Identify which cell holds the provided text, then report its [X, Y] central coordinate. 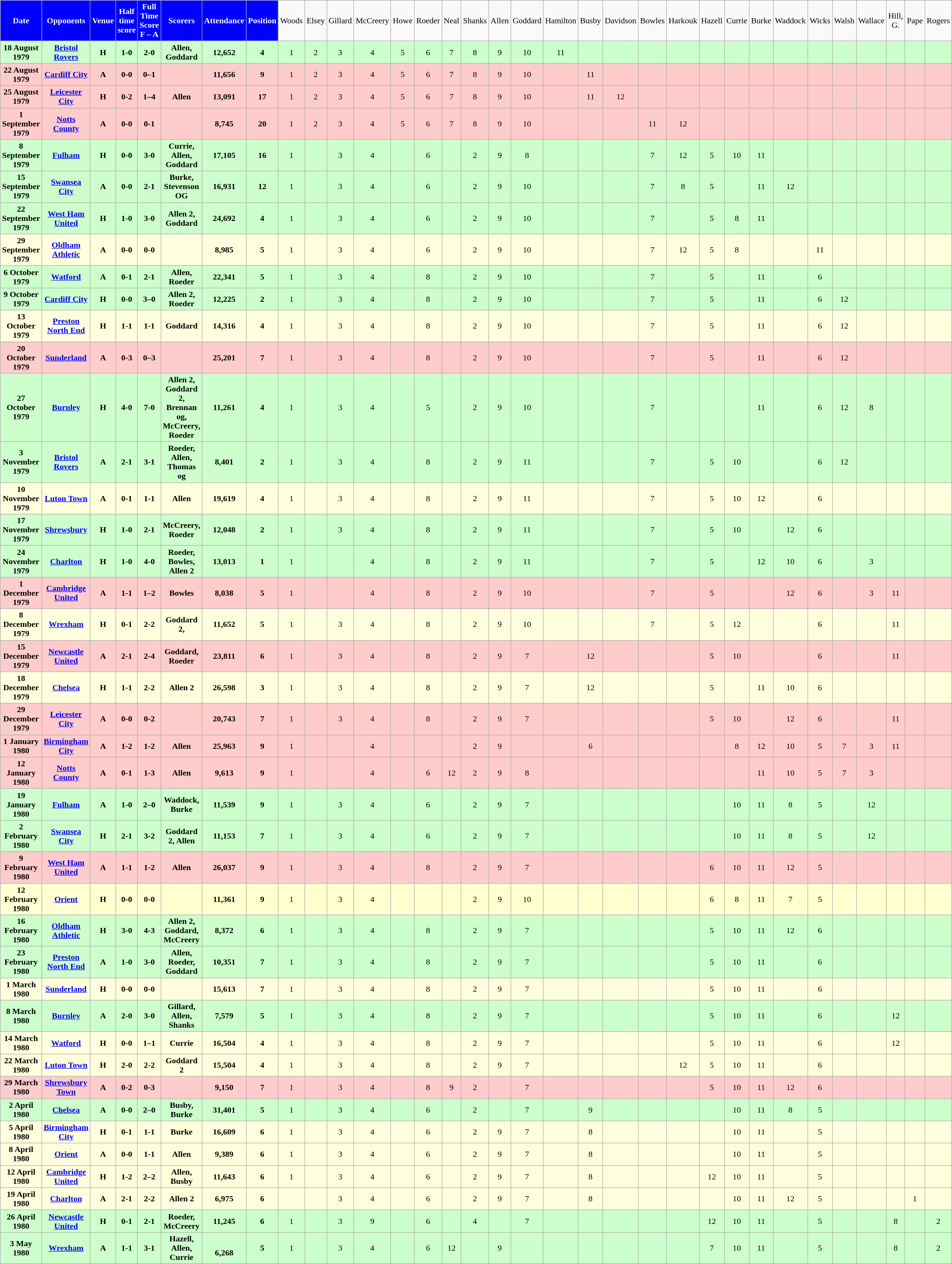
2–2 [149, 1176]
Shanks [475, 21]
15 December 1979 [21, 656]
Davidson [621, 21]
6,268 [224, 1248]
26,037 [224, 867]
9,389 [224, 1154]
12,225 [224, 299]
25 August 1979 [21, 97]
8 December 1979 [21, 624]
8 March 1980 [21, 1016]
12 April 1980 [21, 1176]
Allen, Roeder, Goddard [181, 962]
Harkouk [683, 21]
12 January 1980 [21, 773]
14,316 [224, 326]
1–1 [149, 1043]
1 March 1980 [21, 989]
8,745 [224, 124]
12 February 1980 [21, 899]
11,261 [224, 408]
15,504 [224, 1065]
22,341 [224, 277]
26,598 [224, 687]
16 February 1980 [21, 931]
McCreery, Roeder [181, 530]
Wicks [820, 21]
Hill, G. [895, 21]
6,975 [224, 1199]
Wallace [871, 21]
31,401 [224, 1110]
Roeder [428, 21]
Neal [451, 21]
14 March 1980 [21, 1043]
8,401 [224, 462]
Hamilton [561, 21]
Allen 2, Goddard 2, Brennan og, McCreery, Roeder [181, 408]
20 October 1979 [21, 358]
13,013 [224, 561]
Allen 2, Goddard, McCreery [181, 931]
13,091 [224, 97]
9,150 [224, 1087]
15,613 [224, 989]
Shrewsbury Town [66, 1087]
Pape [915, 21]
Roeder, Allen, Thomas og [181, 462]
11,656 [224, 75]
17 November 1979 [21, 530]
11,643 [224, 1176]
0–1 [149, 75]
23 February 1980 [21, 962]
Allen, Busby [181, 1176]
3 November 1979 [21, 462]
Shrewsbury [66, 530]
12,048 [224, 530]
18 August 1979 [21, 52]
24 November 1979 [21, 561]
20 [262, 124]
11,539 [224, 804]
1 September 1979 [21, 124]
1 December 1979 [21, 593]
Walsh [844, 21]
19 April 1980 [21, 1199]
26 April 1980 [21, 1221]
23,811 [224, 656]
22 March 1980 [21, 1065]
19 January 1980 [21, 804]
Scorers [181, 21]
11,245 [224, 1221]
27 October 1979 [21, 408]
29 March 1980 [21, 1087]
Goddard 2, Allen [181, 836]
Half time score [127, 21]
2 April 1980 [21, 1110]
8,038 [224, 593]
Hazell [712, 21]
Venue [103, 21]
4-3 [149, 931]
10,351 [224, 962]
Full Time ScoreF – A [149, 21]
24,692 [224, 218]
Allen 2, Goddard [181, 218]
6 October 1979 [21, 277]
29 December 1979 [21, 719]
22 September 1979 [21, 218]
Gillard, Allen, Shanks [181, 1016]
0–3 [149, 358]
Goddard 2 [181, 1065]
9 February 1980 [21, 867]
7-0 [149, 408]
1 January 1980 [21, 746]
25,201 [224, 358]
17 [262, 97]
9,613 [224, 773]
8,372 [224, 931]
16,609 [224, 1132]
16,931 [224, 187]
1–2 [149, 593]
11,361 [224, 899]
Howe [402, 21]
3 May 1980 [21, 1248]
Rogers [938, 21]
Burke, Stevenson OG [181, 187]
8 April 1980 [21, 1154]
1-3 [149, 773]
Woods [292, 21]
17,105 [224, 155]
16,504 [224, 1043]
Waddock [790, 21]
20,743 [224, 719]
Allen 2, Roeder [181, 299]
Busby [590, 21]
Waddock, Burke [181, 804]
Busby, Burke [181, 1110]
9 October 1979 [21, 299]
5 April 1980 [21, 1132]
18 December 1979 [21, 687]
Roeder, Bowles, Allen 2 [181, 561]
Goddard 2, [181, 624]
1–4 [149, 97]
McCreery [372, 21]
Allen, Goddard [181, 52]
2 February 1980 [21, 836]
29 September 1979 [21, 250]
Hazell, Allen, Currie [181, 1248]
2-4 [149, 656]
11,652 [224, 624]
Elsey [316, 21]
8,985 [224, 250]
3–0 [149, 299]
13 October 1979 [21, 326]
Currie, Allen, Goddard [181, 155]
Roeder, McCreery [181, 1221]
Position [262, 21]
25,963 [224, 746]
11,153 [224, 836]
10 November 1979 [21, 498]
16 [262, 155]
7,579 [224, 1016]
Date [21, 21]
15 September 1979 [21, 187]
8 September 1979 [21, 155]
Attendance [224, 21]
12,652 [224, 52]
Opponents [66, 21]
22 August 1979 [21, 75]
Allen, Roeder [181, 277]
19,619 [224, 498]
Gillard [340, 21]
3-2 [149, 836]
Goddard, Roeder [181, 656]
